Return [x, y] of the center of cell containing provided text 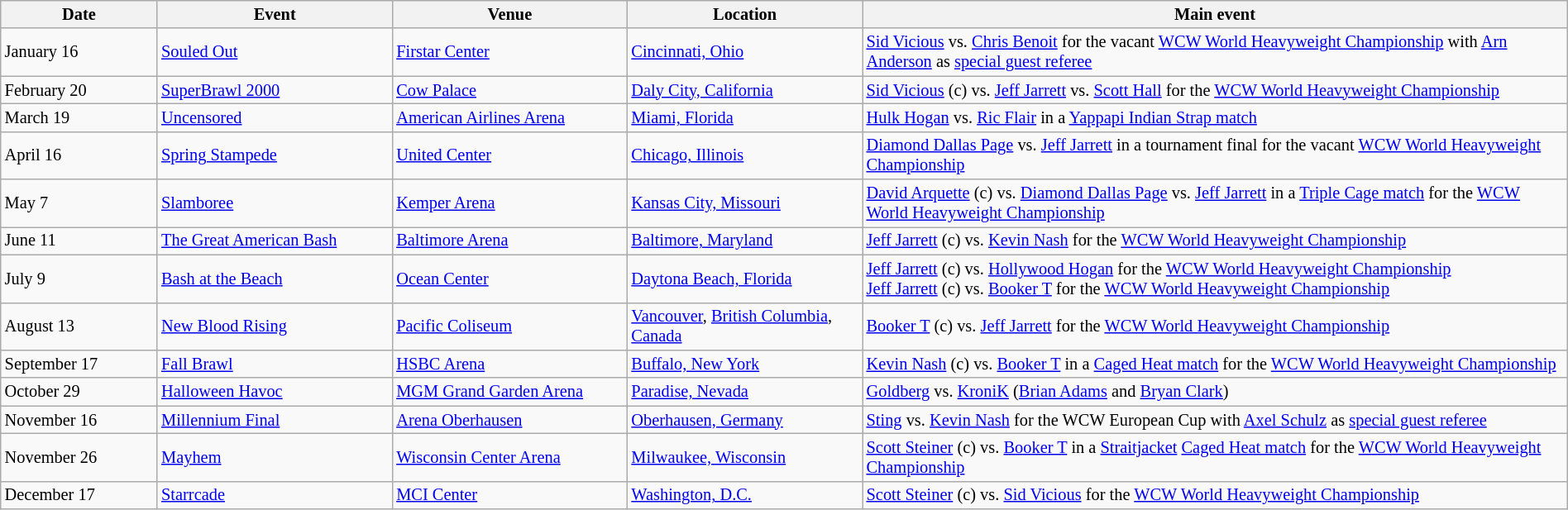
April 16 [79, 155]
Paradise, Nevada [745, 392]
Mayhem [275, 457]
December 17 [79, 495]
The Great American Bash [275, 241]
Fall Brawl [275, 364]
Souled Out [275, 52]
Diamond Dallas Page vs. Jeff Jarrett in a tournament final for the vacant WCW World Heavyweight Championship [1216, 155]
Miami, Florida [745, 117]
January 16 [79, 52]
David Arquette (c) vs. Diamond Dallas Page vs. Jeff Jarrett in a Triple Cage match for the WCW World Heavyweight Championship [1216, 203]
November 26 [79, 457]
Firstar Center [509, 52]
Scott Steiner (c) vs. Booker T in a Straitjacket Caged Heat match for the WCW World Heavyweight Championship [1216, 457]
Sid Vicious (c) vs. Jeff Jarrett vs. Scott Hall for the WCW World Heavyweight Championship [1216, 90]
Starrcade [275, 495]
HSBC Arena [509, 364]
August 13 [79, 326]
United Center [509, 155]
Ocean Center [509, 279]
New Blood Rising [275, 326]
Baltimore Arena [509, 241]
Date [79, 14]
Main event [1216, 14]
Scott Steiner (c) vs. Sid Vicious for the WCW World Heavyweight Championship [1216, 495]
Buffalo, New York [745, 364]
Slamboree [275, 203]
Kemper Arena [509, 203]
May 7 [79, 203]
Chicago, Illinois [745, 155]
MGM Grand Garden Arena [509, 392]
Hulk Hogan vs. Ric Flair in a Yappapi Indian Strap match [1216, 117]
Halloween Havoc [275, 392]
SuperBrawl 2000 [275, 90]
Goldberg vs. KroniK (Brian Adams and Bryan Clark) [1216, 392]
Location [745, 14]
Cincinnati, Ohio [745, 52]
Vancouver, British Columbia, Canada [745, 326]
Baltimore, Maryland [745, 241]
MCI Center [509, 495]
Wisconsin Center Arena [509, 457]
Spring Stampede [275, 155]
Pacific Coliseum [509, 326]
Cow Palace [509, 90]
Uncensored [275, 117]
Milwaukee, Wisconsin [745, 457]
Oberhausen, Germany [745, 420]
November 16 [79, 420]
October 29 [79, 392]
June 11 [79, 241]
Daly City, California [745, 90]
September 17 [79, 364]
Arena Oberhausen [509, 420]
Bash at the Beach [275, 279]
Kevin Nash (c) vs. Booker T in a Caged Heat match for the WCW World Heavyweight Championship [1216, 364]
Sting vs. Kevin Nash for the WCW European Cup with Axel Schulz as special guest referee [1216, 420]
Kansas City, Missouri [745, 203]
Venue [509, 14]
Event [275, 14]
February 20 [79, 90]
Washington, D.C. [745, 495]
March 19 [79, 117]
Sid Vicious vs. Chris Benoit for the vacant WCW World Heavyweight Championship with Arn Anderson as special guest referee [1216, 52]
Millennium Final [275, 420]
Jeff Jarrett (c) vs. Kevin Nash for the WCW World Heavyweight Championship [1216, 241]
American Airlines Arena [509, 117]
July 9 [79, 279]
Daytona Beach, Florida [745, 279]
Booker T (c) vs. Jeff Jarrett for the WCW World Heavyweight Championship [1216, 326]
